Search for the cell housing the specified text and yield its [X, Y] center coordinate. 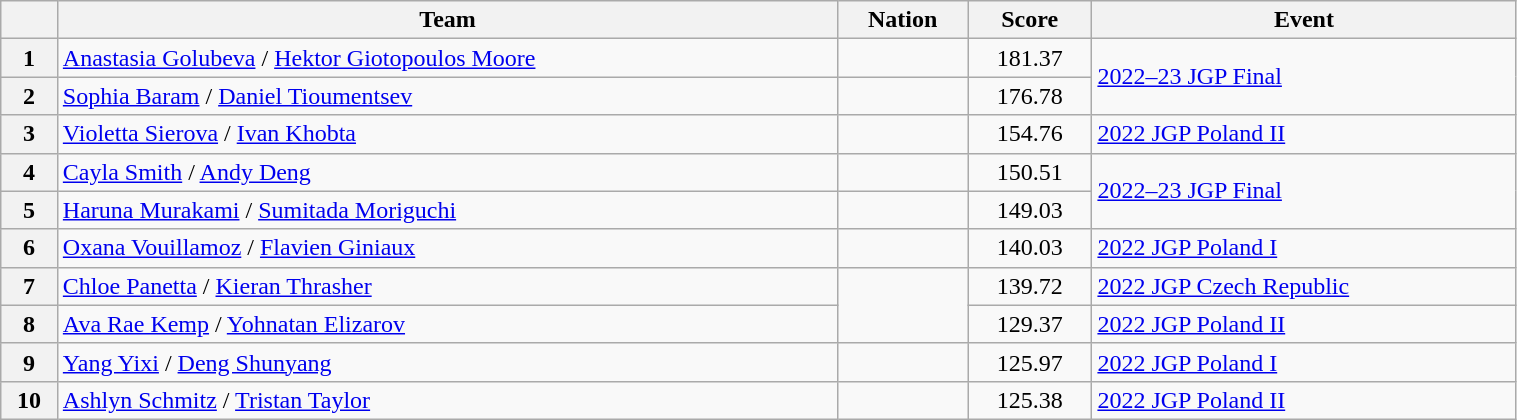
2022 JGP Czech Republic [1304, 286]
4 [30, 172]
Sophia Baram / Daniel Tioumentsev [447, 96]
1 [30, 58]
3 [30, 134]
6 [30, 248]
Cayla Smith / Andy Deng [447, 172]
Yang Yixi / Deng Shunyang [447, 362]
Oxana Vouillamoz / Flavien Giniaux [447, 248]
176.78 [1030, 96]
5 [30, 210]
Violetta Sierova / Ivan Khobta [447, 134]
Score [1030, 20]
181.37 [1030, 58]
139.72 [1030, 286]
9 [30, 362]
2 [30, 96]
Ashlyn Schmitz / Tristan Taylor [447, 400]
Team [447, 20]
7 [30, 286]
125.38 [1030, 400]
Chloe Panetta / Kieran Thrasher [447, 286]
Haruna Murakami / Sumitada Moriguchi [447, 210]
Anastasia Golubeva / Hektor Giotopoulos Moore [447, 58]
Event [1304, 20]
Nation [903, 20]
10 [30, 400]
150.51 [1030, 172]
140.03 [1030, 248]
125.97 [1030, 362]
154.76 [1030, 134]
149.03 [1030, 210]
129.37 [1030, 324]
8 [30, 324]
Ava Rae Kemp / Yohnatan Elizarov [447, 324]
